Return [X, Y] of the center of cell containing provided text 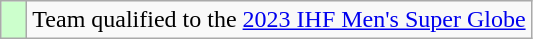
Team qualified to the 2023 IHF Men's Super Globe [279, 20]
